Scan for the cell matching the given text and deliver its [x, y] coordinate at center. 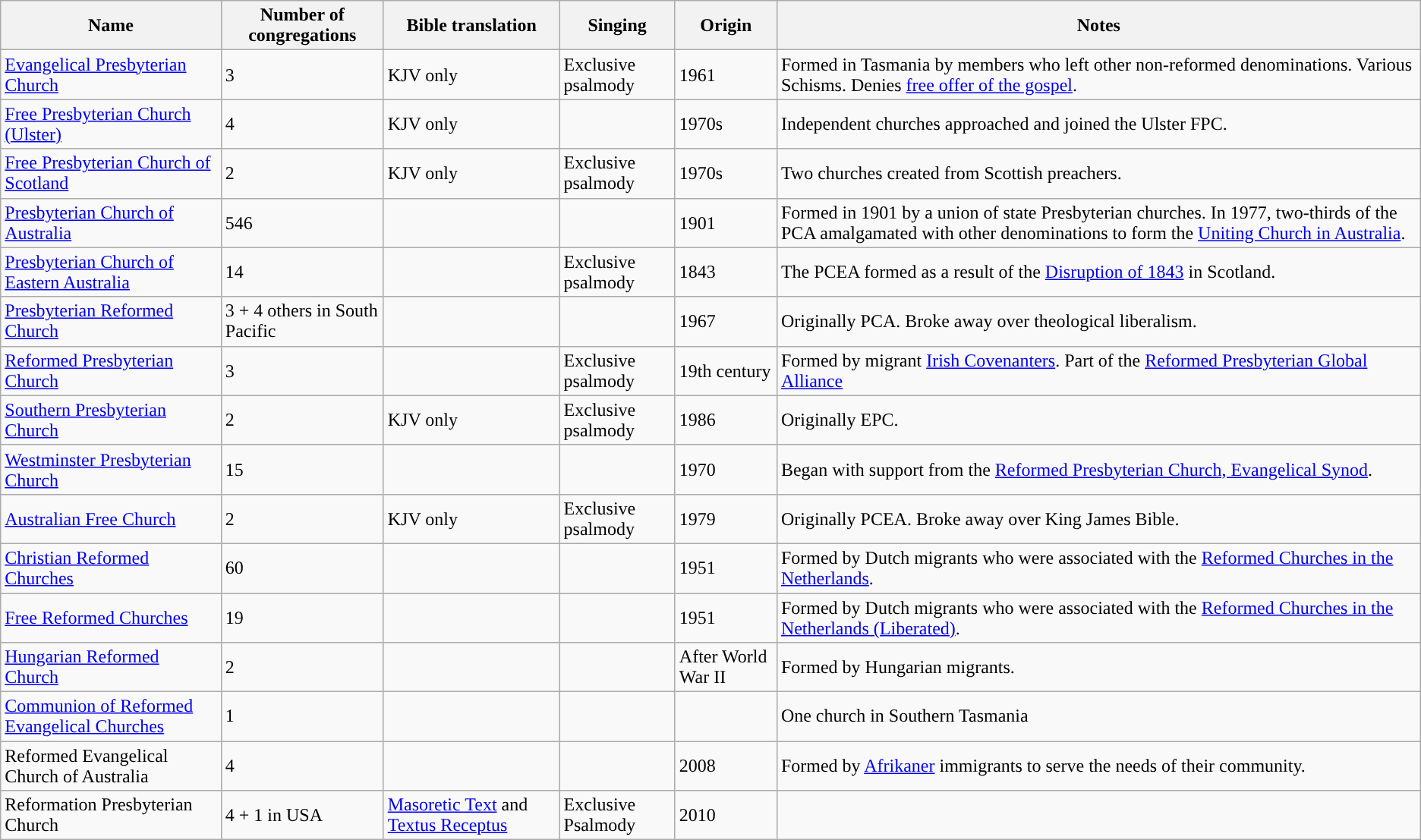
Reformation Presbyterian Church [111, 815]
546 [302, 223]
Westminster Presbyterian Church [111, 469]
2008 [726, 766]
Name [111, 26]
1843 [726, 272]
Singing [617, 26]
1967 [726, 322]
14 [302, 272]
After World War II [726, 668]
Formed by Dutch migrants who were associated with the Reformed Churches in the Netherlands. [1098, 568]
Notes [1098, 26]
Presbyterian Church of Eastern Australia [111, 272]
Formed by Afrikaner immigrants to serve the needs of their community. [1098, 766]
Bible translation [471, 26]
Formed by Hungarian migrants. [1098, 668]
Formed by Dutch migrants who were associated with the Reformed Churches in the Netherlands (Liberated). [1098, 618]
Reformed Presbyterian Church [111, 370]
60 [302, 568]
Free Presbyterian Church of Scotland [111, 173]
1961 [726, 74]
The PCEA formed as a result of the Disruption of 1843 in Scotland. [1098, 272]
1 [302, 716]
1970 [726, 469]
Formed in Tasmania by members who left other non-reformed denominations. Various Schisms. Denies free offer of the gospel. [1098, 74]
Number of congregations [302, 26]
Free Presbyterian Church (Ulster) [111, 124]
Southern Presbyterian Church [111, 420]
Origin [726, 26]
Originally PCA. Broke away over theological liberalism. [1098, 322]
Exclusive Psalmody [617, 815]
One church in Southern Tasmania [1098, 716]
Free Reformed Churches [111, 618]
1979 [726, 519]
Christian Reformed Churches [111, 568]
Communion of Reformed Evangelical Churches [111, 716]
1901 [726, 223]
3 + 4 others in South Pacific [302, 322]
Masoretic Text and Textus Receptus [471, 815]
Formed by migrant Irish Covenanters. Part of the Reformed Presbyterian Global Alliance [1098, 370]
Evangelical Presbyterian Church [111, 74]
Hungarian Reformed Church [111, 668]
Originally PCEA. Broke away over King James Bible. [1098, 519]
Began with support from the Reformed Presbyterian Church, Evangelical Synod. [1098, 469]
15 [302, 469]
19th century [726, 370]
1986 [726, 420]
Reformed Evangelical Church of Australia [111, 766]
2010 [726, 815]
Presbyterian Church of Australia [111, 223]
Originally EPC. [1098, 420]
Two churches created from Scottish preachers. [1098, 173]
4 + 1 in USA [302, 815]
Presbyterian Reformed Church [111, 322]
19 [302, 618]
Independent churches approached and joined the Ulster FPC. [1098, 124]
Australian Free Church [111, 519]
